Capture the cell that displays the provided text and extract its [X, Y] central coordinate. 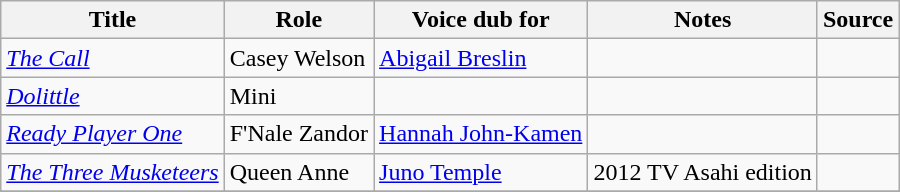
Source [858, 20]
Voice dub for [481, 20]
Queen Anne [298, 172]
Notes [703, 20]
Abigail Breslin [481, 58]
Role [298, 20]
The Call [112, 58]
Hannah John-Kamen [481, 134]
Casey Welson [298, 58]
Juno Temple [481, 172]
Title [112, 20]
2012 TV Asahi edition [703, 172]
Mini [298, 96]
Dolittle [112, 96]
Ready Player One [112, 134]
F'Nale Zandor [298, 134]
The Three Musketeers [112, 172]
